Extract the (X, Y) coordinate from the center of the cell holding the provided text.  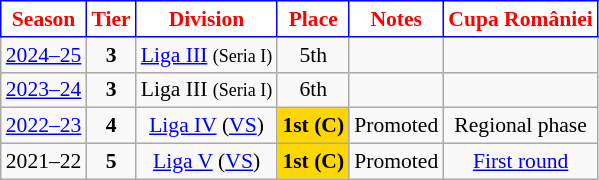
Tier (110, 19)
Notes (396, 19)
Place (313, 19)
6th (313, 90)
First round (520, 162)
Liga V (VS) (207, 162)
Regional phase (520, 126)
2023–24 (44, 90)
2021–22 (44, 162)
5 (110, 162)
Season (44, 19)
2022–23 (44, 126)
Cupa României (520, 19)
2024–25 (44, 55)
4 (110, 126)
5th (313, 55)
Liga IV (VS) (207, 126)
Division (207, 19)
